Return the (X, Y) coordinate for the center point of the cell that contains the specified text.  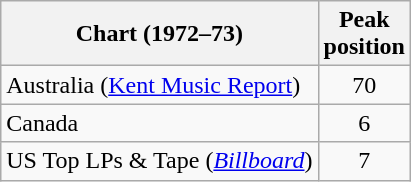
Canada (160, 123)
7 (364, 161)
70 (364, 85)
Australia (Kent Music Report) (160, 85)
6 (364, 123)
Chart (1972–73) (160, 34)
US Top LPs & Tape (Billboard) (160, 161)
Peak position (364, 34)
